Find where the given text appears and provide that cell's center as (X, Y) coordinate. 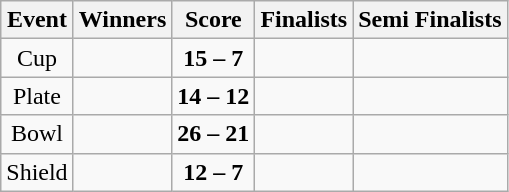
15 – 7 (214, 58)
Winners (122, 20)
12 – 7 (214, 172)
26 – 21 (214, 134)
14 – 12 (214, 96)
Cup (37, 58)
Shield (37, 172)
Bowl (37, 134)
Event (37, 20)
Plate (37, 96)
Score (214, 20)
Semi Finalists (430, 20)
Finalists (304, 20)
